Detect which cell encompasses the target text, then output its (x, y) center coordinate. 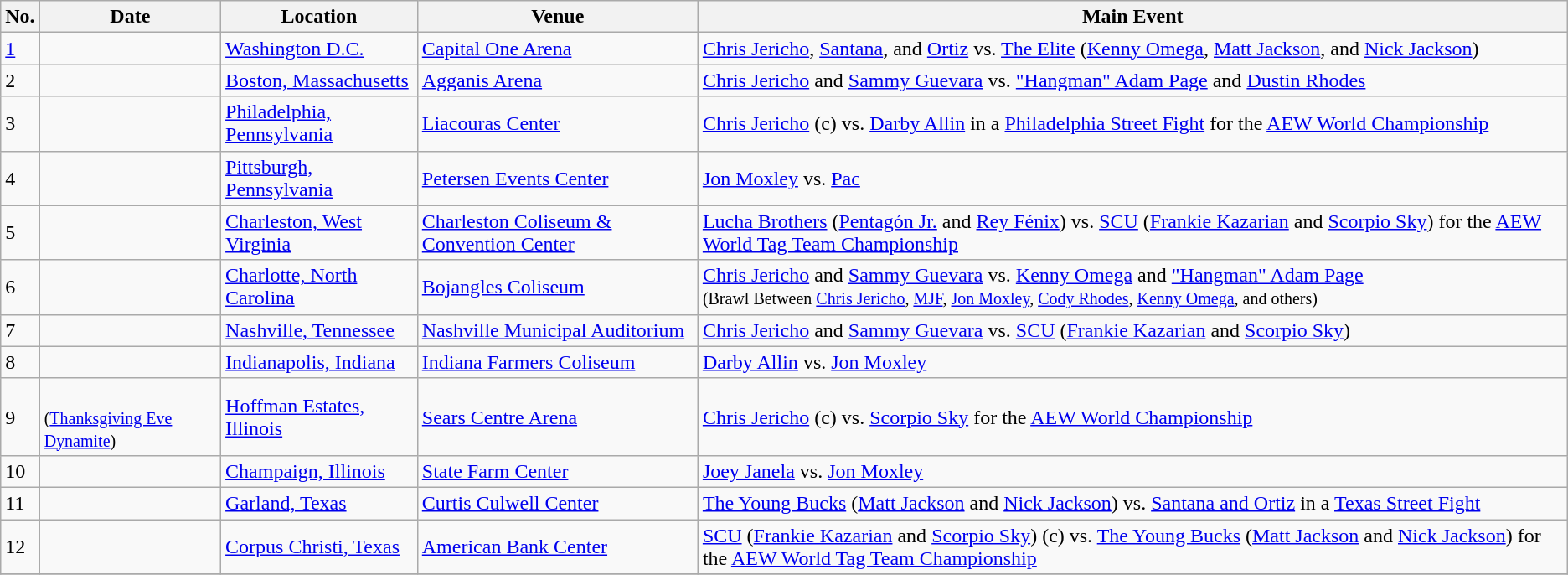
American Bank Center (558, 547)
Charlotte, North Carolina (320, 287)
Chris Jericho, Santana, and Ortiz vs. The Elite (Kenny Omega, Matt Jackson, and Nick Jackson) (1132, 49)
7 (20, 330)
(Thanksgiving Eve Dynamite) (130, 417)
10 (20, 471)
2 (20, 80)
Main Event (1132, 17)
Nashville Municipal Auditorium (558, 330)
Darby Allin vs. Jon Moxley (1132, 362)
Agganis Arena (558, 80)
Washington D.C. (320, 49)
Hoffman Estates, Illinois (320, 417)
8 (20, 362)
Pittsburgh, Pennsylvania (320, 178)
12 (20, 547)
Charleston, West Virginia (320, 233)
Lucha Brothers (Pentagón Jr. and Rey Fénix) vs. SCU (Frankie Kazarian and Scorpio Sky) for the AEW World Tag Team Championship (1132, 233)
Chris Jericho (c) vs. Darby Allin in a Philadelphia Street Fight for the AEW World Championship (1132, 124)
Bojangles Coliseum (558, 287)
Sears Centre Arena (558, 417)
6 (20, 287)
Philadelphia, Pennsylvania (320, 124)
Boston, Massachusetts (320, 80)
1 (20, 49)
Location (320, 17)
Jon Moxley vs. Pac (1132, 178)
5 (20, 233)
Indiana Farmers Coliseum (558, 362)
Venue (558, 17)
9 (20, 417)
Chris Jericho (c) vs. Scorpio Sky for the AEW World Championship (1132, 417)
SCU (Frankie Kazarian and Scorpio Sky) (c) vs. The Young Bucks (Matt Jackson and Nick Jackson) for the AEW World Tag Team Championship (1132, 547)
Garland, Texas (320, 503)
Champaign, Illinois (320, 471)
11 (20, 503)
Nashville, Tennessee (320, 330)
Chris Jericho and Sammy Guevara vs. "Hangman" Adam Page and Dustin Rhodes (1132, 80)
State Farm Center (558, 471)
The Young Bucks (Matt Jackson and Nick Jackson) vs. Santana and Ortiz in a Texas Street Fight (1132, 503)
Petersen Events Center (558, 178)
4 (20, 178)
Curtis Culwell Center (558, 503)
Capital One Arena (558, 49)
No. (20, 17)
Chris Jericho and Sammy Guevara vs. SCU (Frankie Kazarian and Scorpio Sky) (1132, 330)
Joey Janela vs. Jon Moxley (1132, 471)
Indianapolis, Indiana (320, 362)
3 (20, 124)
Date (130, 17)
Corpus Christi, Texas (320, 547)
Liacouras Center (558, 124)
Charleston Coliseum & Convention Center (558, 233)
